Detect which cell encompasses the target text, then output its (x, y) center coordinate. 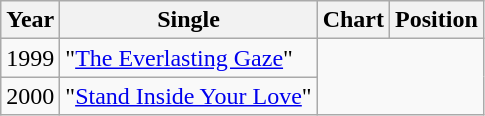
Chart (353, 20)
1999 (30, 58)
"Stand Inside Your Love" (188, 96)
Position (437, 20)
2000 (30, 96)
Year (30, 20)
"The Everlasting Gaze" (188, 58)
Single (188, 20)
